Output the (x, y) coordinate of the center of the cell containing the given text.  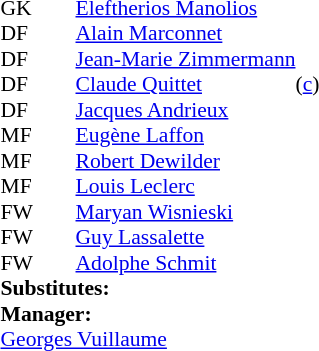
Manager: (148, 314)
Alain Marconnet (186, 33)
Jacques Andrieux (186, 110)
Louis Leclerc (186, 187)
Eugène Laffon (186, 135)
(c) (307, 85)
Maryan Wisnieski (186, 212)
Claude Quittet (186, 85)
Guy Lassalette (186, 237)
Adolphe Schmit (186, 263)
Jean-Marie Zimmermann (186, 59)
Substitutes: (148, 289)
Robert Dewilder (186, 161)
